Provide the [X, Y] coordinate of the cell's center where the given text is located.  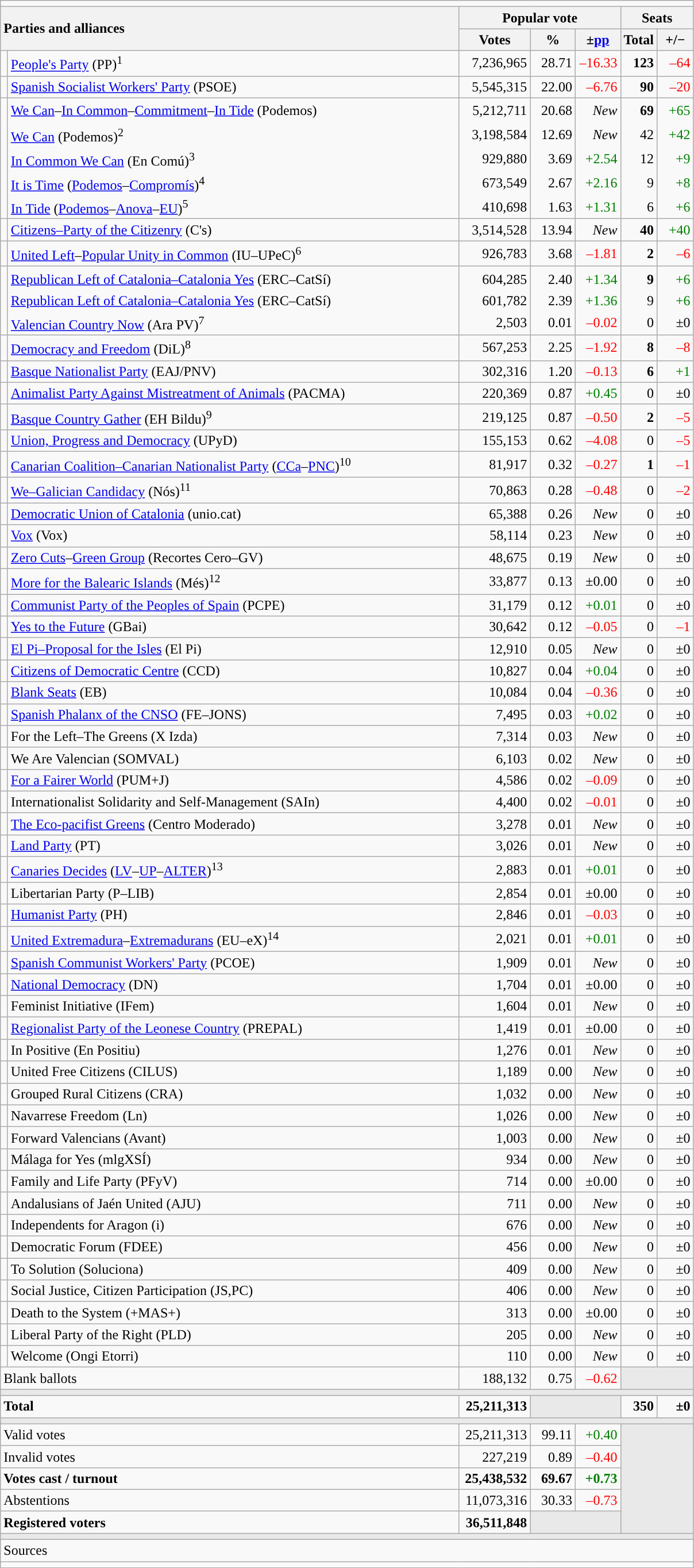
69.67 [553, 1478]
+9 [676, 159]
–0.05 [597, 627]
Social Justice, Citizen Participation (JS,PC) [233, 1291]
United Extremadura–Extremadurans (EU–eX)14 [233, 939]
+0.45 [597, 393]
Basque Nationalist Party (EAJ/PNV) [233, 371]
456 [495, 1247]
Votes [495, 40]
10,827 [495, 671]
3,514,528 [495, 230]
36,511,848 [495, 1522]
33,877 [495, 582]
22.00 [553, 87]
–0.09 [597, 780]
219,125 [495, 417]
Zero Cuts–Green Group (Recortes Cero–GV) [233, 558]
–0.50 [597, 417]
+0.02 [597, 714]
929,880 [495, 159]
99.11 [553, 1435]
205 [495, 1335]
–0.40 [597, 1456]
+0.04 [597, 671]
–16.33 [597, 63]
% [553, 40]
30.33 [553, 1500]
2,854 [495, 893]
In Tide (Podemos–Anova–EU)5 [233, 207]
Forward Valencians (Avant) [233, 1137]
0.23 [553, 536]
1,276 [495, 1050]
220,369 [495, 393]
2,021 [495, 939]
7,495 [495, 714]
0.05 [553, 649]
Blank Seats (EB) [233, 693]
2,503 [495, 322]
National Democracy (DN) [233, 985]
Internationalist Solidarity and Self-Management (SAIn) [233, 802]
3,278 [495, 824]
We–Galician Candidacy (Nós)11 [233, 490]
We Can (Podemos)2 [233, 135]
Blank ballots [230, 1378]
Vox (Vox) [233, 536]
We Are Valencian (SOMVAL) [233, 758]
Abstentions [230, 1500]
–0.27 [597, 464]
Independents for Aragon (i) [233, 1225]
3.68 [553, 254]
10,084 [495, 693]
We Can–In Common–Commitment–In Tide (Podemos) [233, 110]
3,198,584 [495, 135]
–8 [676, 348]
155,153 [495, 441]
–2 [676, 490]
Democratic Forum (FDEE) [233, 1247]
–1.92 [597, 348]
0.13 [553, 582]
Union, Progress and Democracy (UPyD) [233, 441]
±pp [597, 40]
–0.73 [597, 1500]
Welcome (Ongi Etorri) [233, 1356]
5,545,315 [495, 87]
–64 [676, 63]
Votes cast / turnout [230, 1478]
Citizens–Party of the Citizenry (C's) [233, 230]
–4.08 [597, 441]
Death to the System (+MAS+) [233, 1313]
Democratic Union of Catalonia (unio.cat) [233, 514]
Registered voters [230, 1522]
188,132 [495, 1378]
25,438,532 [495, 1478]
–1.81 [597, 254]
7,314 [495, 736]
0.32 [553, 464]
–6 [676, 254]
Feminist Initiative (IFem) [233, 1006]
4,400 [495, 802]
Valid votes [230, 1435]
Málaga for Yes (mlgXSÍ) [233, 1159]
+8 [676, 183]
5,212,711 [495, 110]
1 [639, 464]
Sources [347, 1551]
406 [495, 1291]
0.28 [553, 490]
409 [495, 1269]
2,883 [495, 870]
Popular vote [540, 18]
65,388 [495, 514]
+1 [676, 371]
–0.01 [597, 802]
+1.36 [597, 301]
58,114 [495, 536]
Citizens of Democratic Centre (CCD) [233, 671]
934 [495, 1159]
–0.48 [597, 490]
+2.16 [597, 183]
926,783 [495, 254]
–0.62 [597, 1378]
Communist Party of the Peoples of Spain (PCPE) [233, 605]
4,586 [495, 780]
United Free Citizens (CILUS) [233, 1072]
12.69 [553, 135]
Canaries Decides (LV–UP–ALTER)13 [233, 870]
1,003 [495, 1137]
6,103 [495, 758]
It is Time (Podemos–Compromís)4 [233, 183]
302,316 [495, 371]
Parties and alliances [230, 29]
28.71 [553, 63]
410,698 [495, 207]
3,026 [495, 846]
604,285 [495, 278]
2.39 [553, 301]
1,189 [495, 1072]
3.69 [553, 159]
+40 [676, 230]
2.67 [553, 183]
90 [639, 87]
More for the Balearic Islands (Més)12 [233, 582]
Spanish Communist Workers' Party (PCOE) [233, 963]
Libertarian Party (P–LIB) [233, 893]
0.26 [553, 514]
567,253 [495, 348]
+2.54 [597, 159]
601,782 [495, 301]
110 [495, 1356]
676 [495, 1225]
In Common We Can (En Comú)3 [233, 159]
12 [639, 159]
1,909 [495, 963]
350 [639, 1406]
–0.36 [597, 693]
42 [639, 135]
1,604 [495, 1006]
+0.40 [597, 1435]
+1.31 [597, 207]
+1.34 [597, 278]
123 [639, 63]
20.68 [553, 110]
The Eco-pacifist Greens (Centro Moderado) [233, 824]
1.63 [553, 207]
1,026 [495, 1116]
–20 [676, 87]
0.62 [553, 441]
Spanish Socialist Workers' Party (PSOE) [233, 87]
For a Fairer World (PUM+J) [233, 780]
To Solution (Soluciona) [233, 1269]
714 [495, 1181]
Basque Country Gather (EH Bildu)9 [233, 417]
Andalusians of Jaén United (AJU) [233, 1203]
313 [495, 1313]
Yes to the Future (GBai) [233, 627]
Family and Life Party (PFyV) [233, 1181]
–0.03 [597, 915]
Seats [657, 18]
–0.13 [597, 371]
Spanish Phalanx of the CNSO (FE–JONS) [233, 714]
–6.76 [597, 87]
2,846 [495, 915]
Regionalist Party of the Leonese Country (PREPAL) [233, 1028]
11,073,316 [495, 1500]
31,179 [495, 605]
For the Left–The Greens (X Izda) [233, 736]
1.20 [553, 371]
711 [495, 1203]
0.75 [553, 1378]
Invalid votes [230, 1456]
Canarian Coalition–Canarian Nationalist Party (CCa–PNC)10 [233, 464]
70,863 [495, 490]
81,917 [495, 464]
12,910 [495, 649]
+42 [676, 135]
0.89 [553, 1456]
People's Party (PP)1 [233, 63]
Grouped Rural Citizens (CRA) [233, 1094]
In Positive (En Positiu) [233, 1050]
Valencian Country Now (Ara PV)7 [233, 322]
48,675 [495, 558]
2.25 [553, 348]
United Left–Popular Unity in Common (IU–UPeC)6 [233, 254]
1,032 [495, 1094]
69 [639, 110]
1,419 [495, 1028]
13.94 [553, 230]
+/− [676, 40]
1,704 [495, 985]
Democracy and Freedom (DiL)8 [233, 348]
Land Party (PT) [233, 846]
El Pi–Proposal for the Isles (El Pi) [233, 649]
673,549 [495, 183]
7,236,965 [495, 63]
–0.02 [597, 322]
40 [639, 230]
+65 [676, 110]
0.19 [553, 558]
Humanist Party (PH) [233, 915]
30,642 [495, 627]
Liberal Party of the Right (PLD) [233, 1335]
2.40 [553, 278]
+0.73 [597, 1478]
227,219 [495, 1456]
8 [639, 348]
Animalist Party Against Mistreatment of Animals (PACMA) [233, 393]
Navarrese Freedom (Ln) [233, 1116]
